Extract the (x, y) coordinate from the center of the cell holding the provided text.  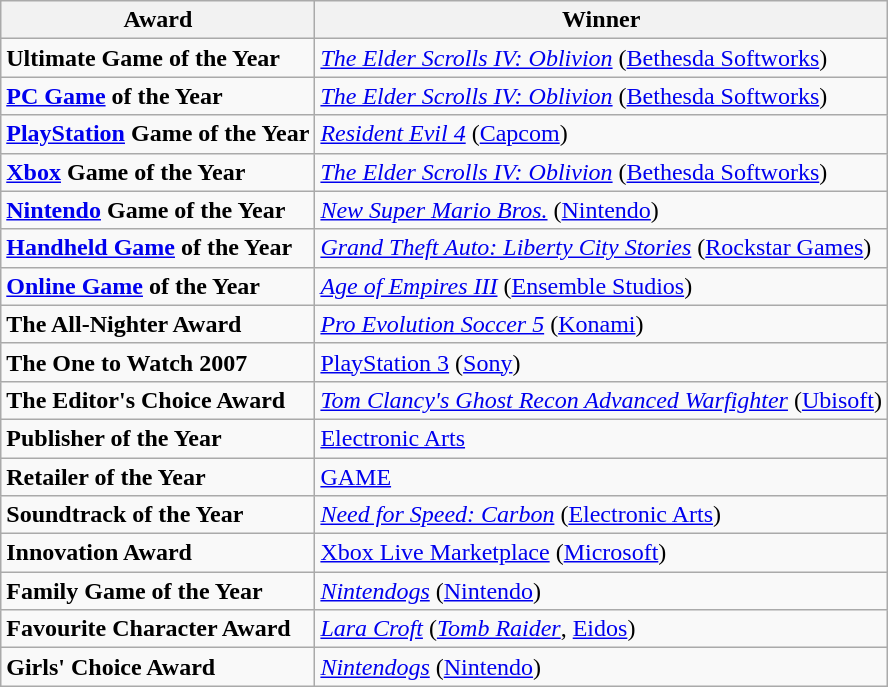
Award (158, 20)
Grand Theft Auto: Liberty City Stories (Rockstar Games) (602, 248)
Family Game of the Year (158, 591)
Lara Croft (Tomb Raider, Eidos) (602, 629)
Favourite Character Award (158, 629)
Nintendo Game of the Year (158, 210)
Electronic Arts (602, 438)
Soundtrack of the Year (158, 515)
New Super Mario Bros. (Nintendo) (602, 210)
Ultimate Game of the Year (158, 58)
Resident Evil 4 (Capcom) (602, 134)
Girls' Choice Award (158, 667)
GAME (602, 477)
Innovation Award (158, 553)
PlayStation 3 (Sony) (602, 362)
Online Game of the Year (158, 286)
Winner (602, 20)
PlayStation Game of the Year (158, 134)
The All-Nighter Award (158, 324)
Xbox Game of the Year (158, 172)
Handheld Game of the Year (158, 248)
The Editor's Choice Award (158, 400)
Retailer of the Year (158, 477)
Publisher of the Year (158, 438)
Need for Speed: Carbon (Electronic Arts) (602, 515)
Pro Evolution Soccer 5 (Konami) (602, 324)
Xbox Live Marketplace (Microsoft) (602, 553)
Age of Empires III (Ensemble Studios) (602, 286)
Tom Clancy's Ghost Recon Advanced Warfighter (Ubisoft) (602, 400)
PC Game of the Year (158, 96)
The One to Watch 2007 (158, 362)
